Extract the [x, y] coordinate from the center of the cell holding the provided text.  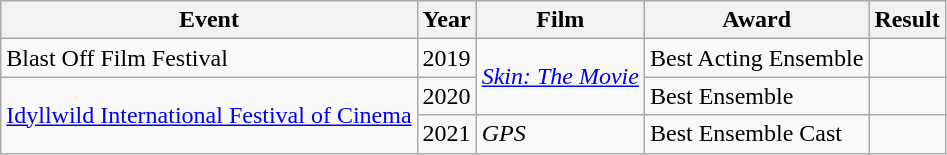
Best Ensemble [756, 96]
Result [907, 20]
Event [209, 20]
Film [560, 20]
2021 [446, 134]
Skin: The Movie [560, 77]
2019 [446, 58]
Year [446, 20]
Blast Off Film Festival [209, 58]
Best Acting Ensemble [756, 58]
GPS [560, 134]
Award [756, 20]
2020 [446, 96]
Best Ensemble Cast [756, 134]
Idyllwild International Festival of Cinema [209, 115]
